Search for the cell housing the specified text and yield its [x, y] center coordinate. 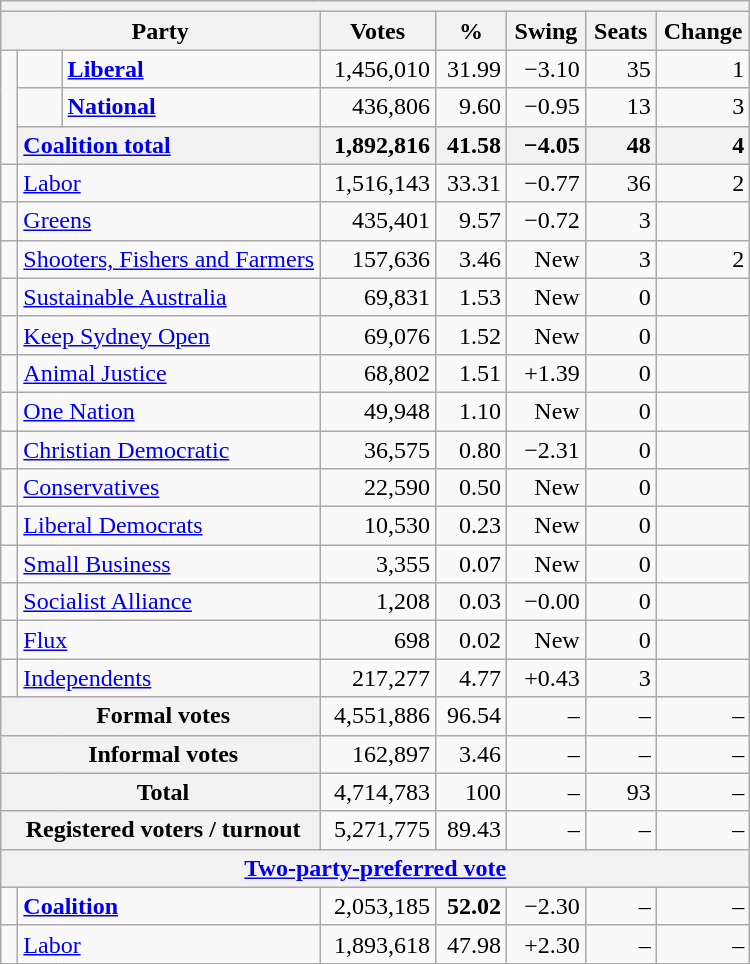
0.03 [472, 602]
−0.00 [546, 602]
4 [703, 145]
Keep Sydney Open [169, 335]
Swing [546, 31]
Animal Justice [169, 373]
48 [620, 145]
4,714,783 [378, 792]
52.02 [472, 906]
Votes [378, 31]
9.60 [472, 107]
13 [620, 107]
435,401 [378, 221]
1.10 [472, 411]
2,053,185 [378, 906]
Liberal Democrats [169, 526]
+0.43 [546, 678]
Greens [169, 221]
Total [160, 792]
162,897 [378, 754]
Seats [620, 31]
−3.10 [546, 69]
0.50 [472, 488]
+2.30 [546, 944]
698 [378, 640]
1,516,143 [378, 183]
1,456,010 [378, 69]
1,208 [378, 602]
Shooters, Fishers and Farmers [169, 259]
Independents [169, 678]
96.54 [472, 716]
Flux [169, 640]
69,076 [378, 335]
89.43 [472, 830]
41.58 [472, 145]
36 [620, 183]
31.99 [472, 69]
1,892,816 [378, 145]
Change [703, 31]
Registered voters / turnout [160, 830]
9.57 [472, 221]
−0.77 [546, 183]
157,636 [378, 259]
Formal votes [160, 716]
4,551,886 [378, 716]
0.02 [472, 640]
−0.72 [546, 221]
47.98 [472, 944]
1.51 [472, 373]
5,271,775 [378, 830]
0.80 [472, 449]
1.52 [472, 335]
Two-party-preferred vote [376, 868]
Coalition [169, 906]
Sustainable Australia [169, 297]
Liberal [190, 69]
Socialist Alliance [169, 602]
1 [703, 69]
National [190, 107]
0.07 [472, 564]
36,575 [378, 449]
69,831 [378, 297]
% [472, 31]
−4.05 [546, 145]
10,530 [378, 526]
−0.95 [546, 107]
100 [472, 792]
33.31 [472, 183]
−2.30 [546, 906]
93 [620, 792]
Conservatives [169, 488]
Informal votes [160, 754]
68,802 [378, 373]
+1.39 [546, 373]
0.23 [472, 526]
1.53 [472, 297]
35 [620, 69]
1,893,618 [378, 944]
49,948 [378, 411]
Christian Democratic [169, 449]
22,590 [378, 488]
Coalition total [169, 145]
One Nation [169, 411]
217,277 [378, 678]
4.77 [472, 678]
Party [160, 31]
3,355 [378, 564]
Small Business [169, 564]
−2.31 [546, 449]
436,806 [378, 107]
